Identify which cell holds the provided text, then report its (X, Y) central coordinate. 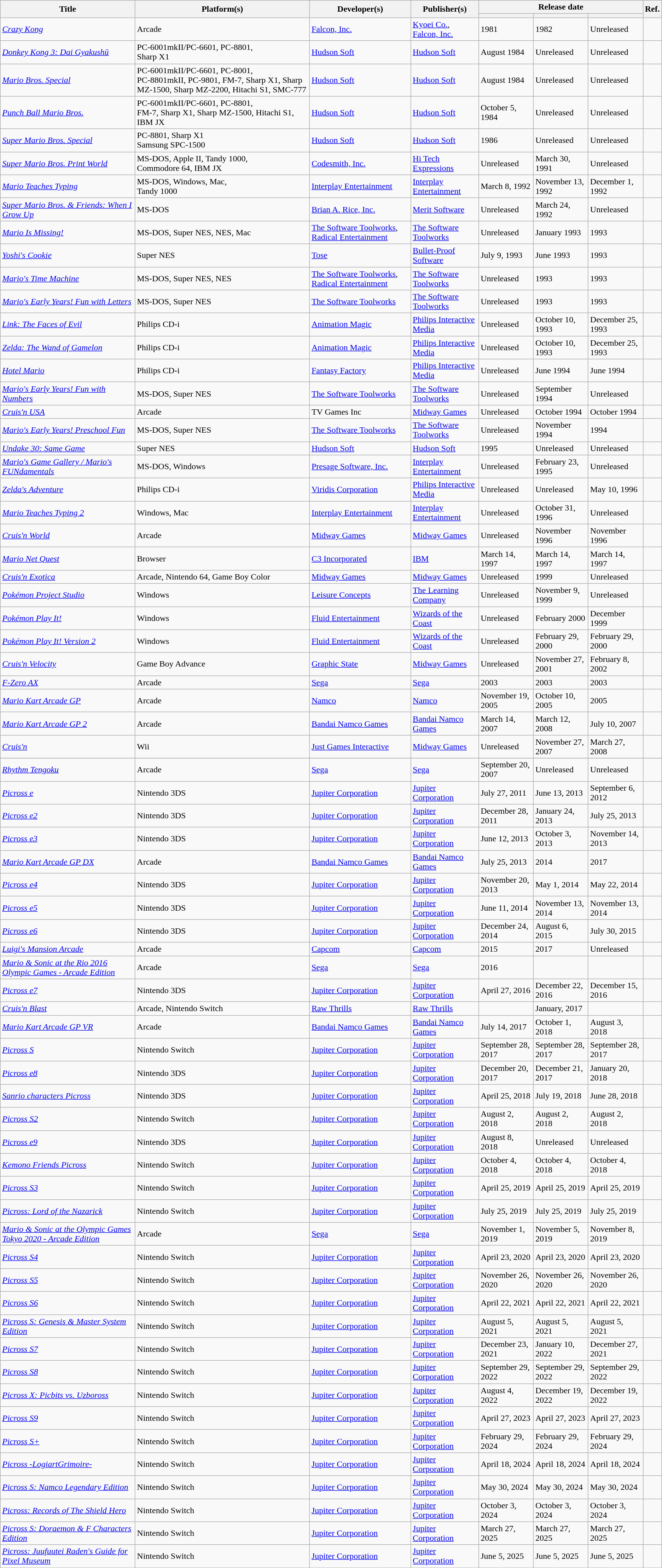
Super Mario Bros. Special (68, 140)
January, 2017 (561, 1009)
The Learning Company (445, 595)
Donkey Kong 3: Dai Gyakushū (68, 52)
Mario's Early Years! Fun with Letters (68, 301)
Just Games Interactive (360, 746)
Picross: Records of The Shield Hero (68, 1510)
PC-8801, Sharp X1Samsung SPC-1500 (222, 140)
Link: The Faces of Evil (68, 325)
October 10, 2005 (561, 701)
November 1, 2019 (506, 1234)
Bullet-Proof Software (445, 255)
Cruis'n Exotica (68, 577)
Super Mario Bros. & Friends: When I Grow Up (68, 209)
January 1993 (561, 232)
July 9, 1993 (506, 255)
Picross e4 (68, 884)
March 24, 1992 (561, 209)
December 15, 2016 (615, 991)
Picross S: Genesis & Master System Edition (68, 1326)
July 19, 2018 (561, 1096)
May 22, 2014 (615, 884)
Punch Ball Mario Bros. (68, 113)
Mario & Sonic at the Rio 2016 Olympic Games - Arcade Edition (68, 967)
November 19, 2005 (506, 701)
Mario & Sonic at the Olympic Games Tokyo 2020 - Arcade Edition (68, 1234)
March 8, 1992 (506, 186)
Mario's Early Years! Preschool Fun (68, 430)
Mario Net Quest (68, 558)
1986 (506, 140)
September 20, 2007 (506, 770)
Picross e6 (68, 930)
1994 (615, 430)
December 21, 2017 (561, 1073)
1981 (506, 29)
Windows, Mac (222, 512)
November 20, 2013 (506, 884)
TV Games Inc (360, 412)
Yoshi's Cookie (68, 255)
December 28, 2011 (506, 816)
Picross: Juufuutei Raden's Guide for Pixel Museum (68, 1556)
Picross S9 (68, 1418)
August 4, 2022 (506, 1395)
January 10, 2022 (561, 1349)
Picross S: Namco Legendary Edition (68, 1487)
Picross S+ (68, 1441)
Picross e2 (68, 816)
Cruis'n World (68, 536)
August 8, 2018 (506, 1142)
June 1993 (561, 255)
February 23, 1995 (561, 466)
June 11, 2014 (506, 908)
Codesmith, Inc. (360, 163)
December 27, 2021 (615, 1349)
Super Mario Bros. Print World (68, 163)
May 10, 1996 (615, 490)
Picross S8 (68, 1372)
Picross e8 (68, 1073)
2014 (561, 862)
November 8, 2019 (615, 1234)
Luigi's Mansion Arcade (68, 949)
Viridis Corporation (360, 490)
Mario Kart Arcade GP (68, 701)
1999 (561, 577)
Picross e7 (68, 991)
August 3, 2018 (615, 1027)
Cruis'n (68, 746)
1995 (506, 448)
Mario Teaches Typing 2 (68, 512)
Ref. (652, 9)
Picross X: Picbits vs. Uzboross (68, 1395)
Release date (561, 7)
Picross: Lord of the Nazarick (68, 1211)
Wii (222, 746)
MS-DOS, Super NES, NES (222, 278)
MS-DOS, Apple II, Tandy 1000,Commodore 64, IBM JX (222, 163)
Picross e5 (68, 908)
Picross e3 (68, 838)
June 13, 2013 (561, 792)
Picross S7 (68, 1349)
November 5, 2019 (561, 1234)
Picross S5 (68, 1280)
November 14, 2013 (615, 838)
Presage Software, Inc. (360, 466)
January 24, 2013 (561, 816)
2016 (506, 967)
Hotel Mario (68, 371)
November 9, 1999 (561, 595)
Mario Kart Arcade GP VR (68, 1027)
Tose (360, 255)
Undake 30: Same Game (68, 448)
December 22, 2016 (561, 991)
July 10, 2007 (615, 724)
December 1999 (615, 618)
October 31, 1996 (561, 512)
Picross S6 (68, 1303)
Mario Is Missing! (68, 232)
MS-DOS, Super NES, NES, Mac (222, 232)
November 13, 1992 (561, 186)
C3 Incorporated (360, 558)
March 14, 2007 (506, 724)
Picross e9 (68, 1142)
June 12, 2013 (506, 838)
Falcon, Inc. (360, 29)
December 20, 2017 (506, 1073)
MS-DOS, Windows, Mac,Tandy 1000 (222, 186)
Crazy Kong (68, 29)
September 1994 (561, 393)
Mario Kart Arcade GP DX (68, 862)
Mario Kart Arcade GP 2 (68, 724)
August 6, 2015 (561, 930)
Zelda's Adventure (68, 490)
Merit Software (445, 209)
Kemono Friends Picross (68, 1165)
Mario Teaches Typing (68, 186)
2005 (615, 701)
November 1994 (561, 430)
March 30, 1991 (561, 163)
July 27, 2011 (506, 792)
Publisher(s) (445, 9)
Picross e (68, 792)
1982 (561, 29)
Platform(s) (222, 9)
Brian A. Rice, Inc. (360, 209)
October 5, 1984 (506, 113)
October 3, 2013 (561, 838)
Cruis'n USA (68, 412)
Picross S2 (68, 1119)
MS-DOS, Windows (222, 466)
Picross S (68, 1050)
Picross -LogiartGrimoire- (68, 1464)
2015 (506, 949)
Game Boy Advance (222, 664)
Mario's Time Machine (68, 278)
Pokémon Play It! Version 2 (68, 641)
Developer(s) (360, 9)
Cruis'n Blast (68, 1009)
PC-6001mkII/PC-6601, PC-8801,FM-7, Sharp X1, Sharp MZ-1500, Hitachi S1, IBM JX (222, 113)
MS-DOS (222, 209)
June 28, 2018 (615, 1096)
Picross S4 (68, 1257)
July 14, 2017 (506, 1027)
May 1, 2014 (561, 884)
Arcade, Nintendo Switch (222, 1009)
Kyoei Co., Falcon, Inc. (445, 29)
November 27, 2001 (561, 664)
March 27, 2008 (615, 746)
Graphic State (360, 664)
July 30, 2015 (615, 930)
December 23, 2021 (506, 1349)
April 25, 2018 (506, 1096)
Zelda: The Wand of Gamelon (68, 347)
Title (68, 9)
October 1, 2018 (561, 1027)
February 8, 2002 (615, 664)
PC-6001mkII/PC-6601, PC-8801,Sharp X1 (222, 52)
Hi Tech Expressions (445, 163)
Sanrio characters Picross (68, 1096)
March 12, 2008 (561, 724)
February 2000 (561, 618)
Arcade, Nintendo 64, Game Boy Color (222, 577)
January 20, 2018 (615, 1073)
November 27, 2007 (561, 746)
Pokémon Play It! (68, 618)
Pokémon Project Studio (68, 595)
April 27, 2016 (506, 991)
Picross S: Doraemon & F Characters Edition (68, 1533)
Fantasy Factory (360, 371)
Cruis'n Velocity (68, 664)
Browser (222, 558)
IBM (445, 558)
Mario's Early Years! Fun with Numbers (68, 393)
Mario Bros. Special (68, 80)
Leisure Concepts (360, 595)
Mario's Game Gallery / Mario's FUNdamentals (68, 466)
Rhythm Tengoku (68, 770)
September 6, 2012 (615, 792)
December 1, 1992 (615, 186)
F-Zero AX (68, 682)
Picross S3 (68, 1188)
PC-6001mkII/PC-6601, PC-8001,PC-8801mkII, PC-9801, FM-7, Sharp X1, Sharp MZ-1500, Sharp MZ-2200, Hitachi S1, SMC-777 (222, 80)
December 24, 2014 (506, 930)
